Output the [x, y] coordinate of the center of the cell containing the given text.  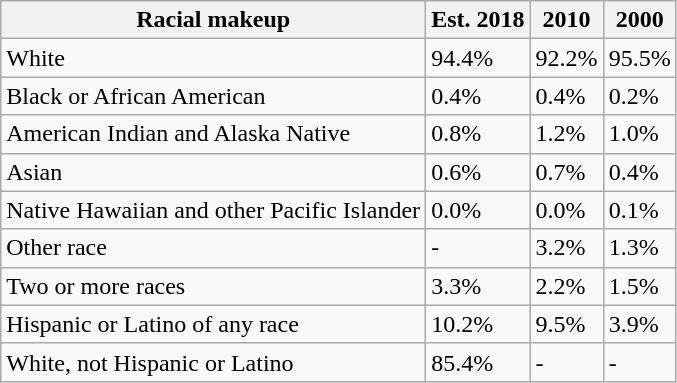
3.9% [640, 324]
9.5% [566, 324]
White, not Hispanic or Latino [214, 362]
85.4% [478, 362]
Hispanic or Latino of any race [214, 324]
92.2% [566, 58]
1.2% [566, 134]
Native Hawaiian and other Pacific Islander [214, 210]
3.2% [566, 248]
0.6% [478, 172]
American Indian and Alaska Native [214, 134]
2.2% [566, 286]
0.1% [640, 210]
95.5% [640, 58]
2000 [640, 20]
Two or more races [214, 286]
Other race [214, 248]
3.3% [478, 286]
10.2% [478, 324]
0.7% [566, 172]
Black or African American [214, 96]
White [214, 58]
Asian [214, 172]
1.3% [640, 248]
0.8% [478, 134]
2010 [566, 20]
1.0% [640, 134]
Est. 2018 [478, 20]
1.5% [640, 286]
Racial makeup [214, 20]
0.2% [640, 96]
94.4% [478, 58]
